Locate the cell with the specified text and output its [X, Y] center coordinate. 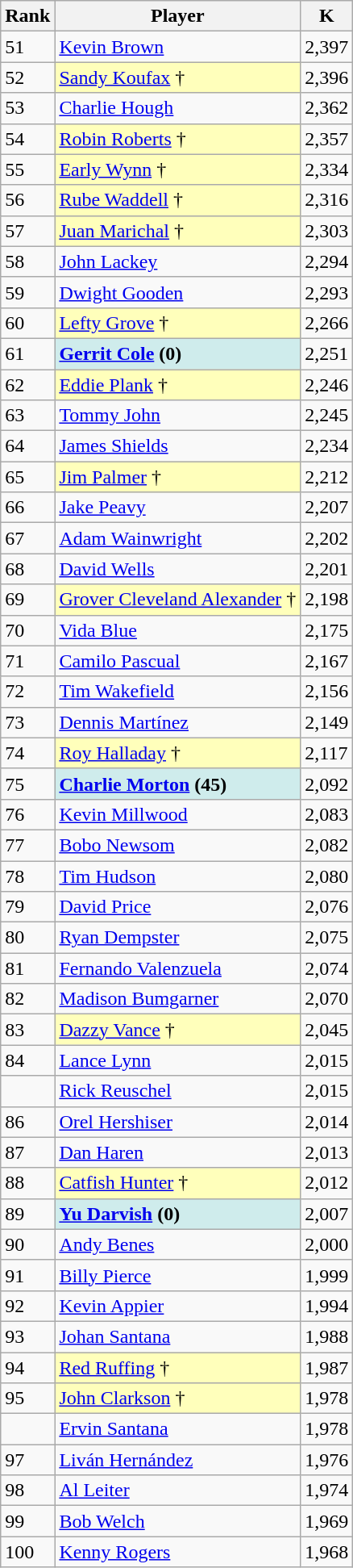
67 [27, 538]
94 [27, 1368]
2,013 [327, 1152]
2,357 [327, 139]
55 [27, 169]
2,070 [327, 999]
87 [27, 1152]
2,293 [327, 292]
Tommy John [177, 416]
76 [27, 814]
Grover Cleveland Alexander † [177, 600]
2,234 [327, 446]
2,207 [327, 508]
93 [27, 1336]
2,045 [327, 1030]
2,212 [327, 477]
98 [27, 1491]
83 [27, 1030]
Liván Hernández [177, 1460]
2,294 [327, 261]
Roy Halladay † [177, 753]
K [327, 16]
1,994 [327, 1306]
2,074 [327, 968]
Eddie Plank † [177, 385]
Sandy Koufax † [177, 77]
81 [27, 968]
James Shields [177, 446]
1,987 [327, 1368]
1,974 [327, 1491]
Orel Hershiser [177, 1122]
2,397 [327, 47]
Robin Roberts † [177, 139]
79 [27, 907]
Lance Lynn [177, 1060]
2,316 [327, 200]
Bob Welch [177, 1521]
61 [27, 353]
Fernando Valenzuela [177, 968]
71 [27, 661]
Camilo Pascual [177, 661]
53 [27, 108]
75 [27, 784]
Yu Darvish (0) [177, 1214]
60 [27, 323]
Lefty Grove † [177, 323]
54 [27, 139]
74 [27, 753]
Dennis Martínez [177, 722]
Jake Peavy [177, 508]
65 [27, 477]
2,117 [327, 753]
59 [27, 292]
2,303 [327, 231]
Dan Haren [177, 1152]
2,266 [327, 323]
99 [27, 1521]
66 [27, 508]
58 [27, 261]
97 [27, 1460]
Charlie Hough [177, 108]
2,082 [327, 845]
Kenny Rogers [177, 1552]
2,251 [327, 353]
Gerrit Cole (0) [177, 353]
2,201 [327, 569]
2,396 [327, 77]
100 [27, 1552]
95 [27, 1399]
82 [27, 999]
1,999 [327, 1275]
Player [177, 16]
86 [27, 1122]
2,167 [327, 661]
1,988 [327, 1336]
Kevin Millwood [177, 814]
2,076 [327, 907]
2,014 [327, 1122]
Ryan Dempster [177, 938]
Charlie Morton (45) [177, 784]
91 [27, 1275]
Johan Santana [177, 1336]
1,968 [327, 1552]
72 [27, 692]
52 [27, 77]
2,007 [327, 1214]
2,246 [327, 385]
2,245 [327, 416]
70 [27, 630]
Billy Pierce [177, 1275]
2,012 [327, 1183]
2,092 [327, 784]
Dazzy Vance † [177, 1030]
Juan Marichal † [177, 231]
84 [27, 1060]
Rank [27, 16]
Rick Reuschel [177, 1091]
73 [27, 722]
2,000 [327, 1244]
78 [27, 876]
Jim Palmer † [177, 477]
Kevin Brown [177, 47]
Early Wynn † [177, 169]
David Price [177, 907]
2,334 [327, 169]
Dwight Gooden [177, 292]
Madison Bumgarner [177, 999]
Kevin Appier [177, 1306]
51 [27, 47]
Bobo Newsom [177, 845]
88 [27, 1183]
2,156 [327, 692]
68 [27, 569]
69 [27, 600]
Catfish Hunter † [177, 1183]
Rube Waddell † [177, 200]
John Clarkson † [177, 1399]
89 [27, 1214]
64 [27, 446]
Adam Wainwright [177, 538]
1,976 [327, 1460]
2,175 [327, 630]
2,149 [327, 722]
Tim Hudson [177, 876]
56 [27, 200]
Vida Blue [177, 630]
80 [27, 938]
David Wells [177, 569]
Ervin Santana [177, 1429]
2,202 [327, 538]
2,198 [327, 600]
90 [27, 1244]
John Lackey [177, 261]
Andy Benes [177, 1244]
2,075 [327, 938]
92 [27, 1306]
2,080 [327, 876]
Tim Wakefield [177, 692]
2,362 [327, 108]
57 [27, 231]
Red Ruffing † [177, 1368]
62 [27, 385]
Al Leiter [177, 1491]
63 [27, 416]
2,083 [327, 814]
1,969 [327, 1521]
77 [27, 845]
